Locate the cell with the specified text and output its [x, y] center coordinate. 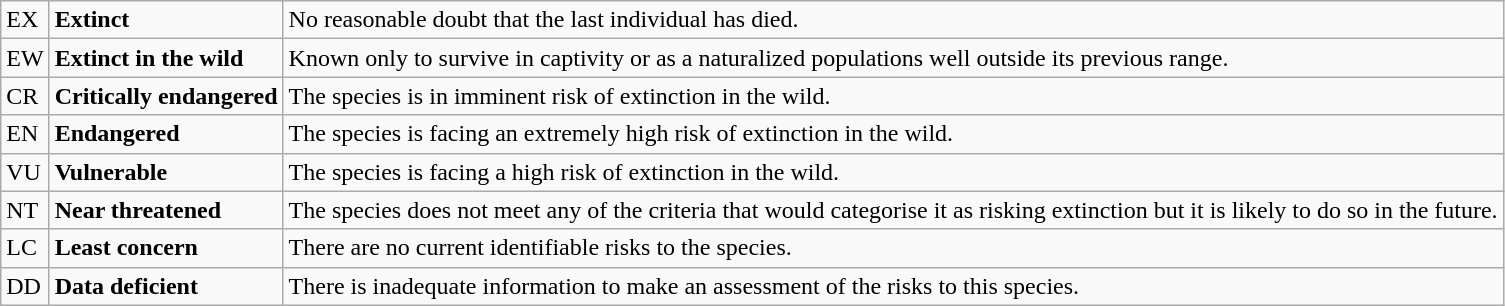
The species is in imminent risk of extinction in the wild. [893, 96]
There is inadequate information to make an assessment of the risks to this species. [893, 286]
Extinct [166, 20]
The species is facing an extremely high risk of extinction in the wild. [893, 134]
Vulnerable [166, 172]
CR [25, 96]
EX [25, 20]
Extinct in the wild [166, 58]
DD [25, 286]
The species does not meet any of the criteria that would categorise it as risking extinction but it is likely to do so in the future. [893, 210]
Critically endangered [166, 96]
Least concern [166, 248]
VU [25, 172]
EW [25, 58]
NT [25, 210]
Known only to survive in captivity or as a naturalized populations well outside its previous range. [893, 58]
EN [25, 134]
LC [25, 248]
Near threatened [166, 210]
Endangered [166, 134]
No reasonable doubt that the last individual has died. [893, 20]
The species is facing a high risk of extinction in the wild. [893, 172]
There are no current identifiable risks to the species. [893, 248]
Data deficient [166, 286]
